Scan for the cell matching the given text and deliver its [x, y] coordinate at center. 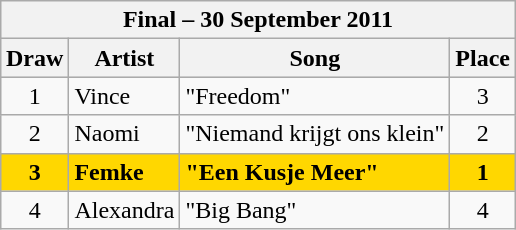
Song [315, 58]
"Niemand krijgt ons klein" [315, 134]
Final – 30 September 2011 [258, 20]
Place [483, 58]
Draw [34, 58]
"Big Bang" [315, 210]
"Freedom" [315, 96]
Artist [124, 58]
Vince [124, 96]
Femke [124, 172]
Naomi [124, 134]
"Een Kusje Meer" [315, 172]
Alexandra [124, 210]
